Return the (x, y) coordinate for the center point of the cell that contains the specified text.  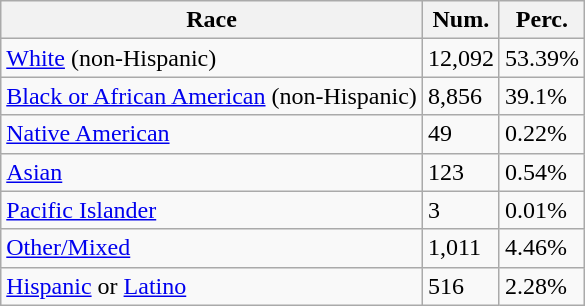
12,092 (460, 58)
Hispanic or Latino (212, 286)
0.22% (542, 134)
1,011 (460, 248)
0.54% (542, 172)
4.46% (542, 248)
39.1% (542, 96)
516 (460, 286)
Race (212, 20)
3 (460, 210)
Perc. (542, 20)
0.01% (542, 210)
Pacific Islander (212, 210)
Native American (212, 134)
8,856 (460, 96)
Other/Mixed (212, 248)
123 (460, 172)
53.39% (542, 58)
49 (460, 134)
2.28% (542, 286)
Asian (212, 172)
Num. (460, 20)
Black or African American (non-Hispanic) (212, 96)
White (non-Hispanic) (212, 58)
